Provide the (X, Y) coordinate of the cell's center where the given text is located.  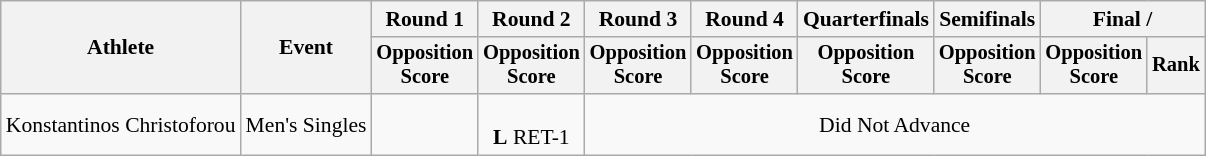
L RET-1 (532, 124)
Round 4 (744, 19)
Athlete (121, 48)
Konstantinos Christoforou (121, 124)
Semifinals (988, 19)
Did Not Advance (895, 124)
Round 1 (424, 19)
Event (306, 48)
Rank (1176, 66)
Quarterfinals (866, 19)
Men's Singles (306, 124)
Final / (1122, 19)
Round 2 (532, 19)
Round 3 (638, 19)
